Return the (X, Y) coordinate for the center point of the cell that contains the specified text.  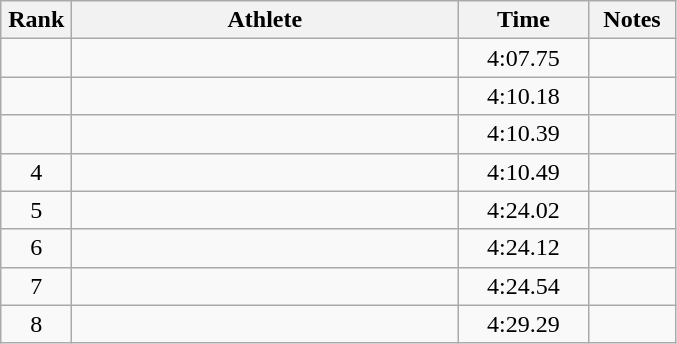
4:10.18 (524, 96)
5 (36, 210)
4:24.02 (524, 210)
4 (36, 172)
Notes (632, 20)
8 (36, 324)
4:10.49 (524, 172)
4:24.12 (524, 248)
6 (36, 248)
4:10.39 (524, 134)
Athlete (265, 20)
Time (524, 20)
Rank (36, 20)
7 (36, 286)
4:24.54 (524, 286)
4:07.75 (524, 58)
4:29.29 (524, 324)
